Pinpoint the cell where the given text exists, returning its (x, y) midpoint coordinate. 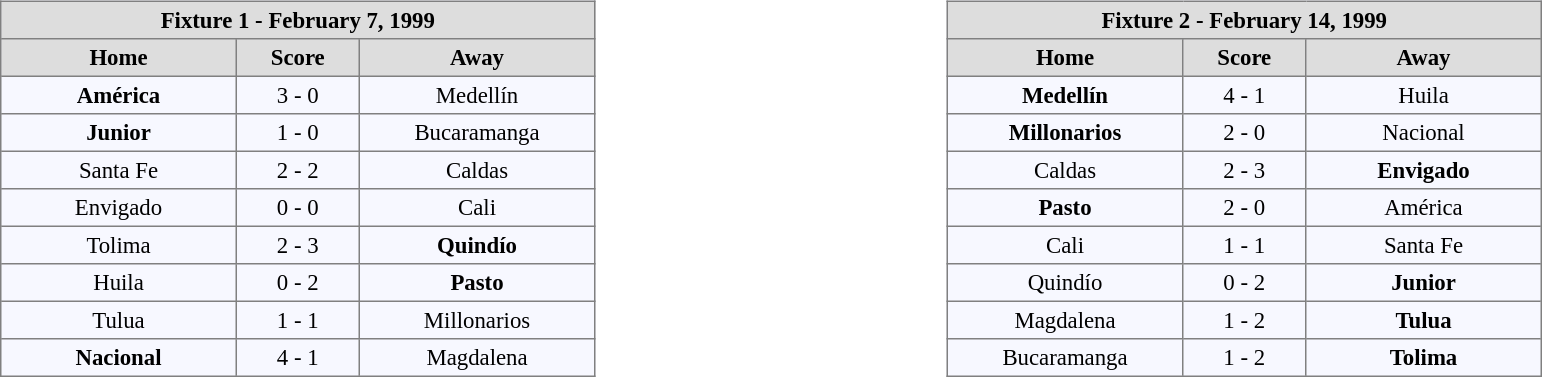
Fixture 2 - February 14, 1999 (1244, 20)
0 - 0 (298, 208)
3 - 0 (298, 95)
2 - 2 (298, 170)
Fixture 1 - February 7, 1999 (298, 20)
1 - 0 (298, 133)
